Identify which cell holds the provided text, then report its (X, Y) central coordinate. 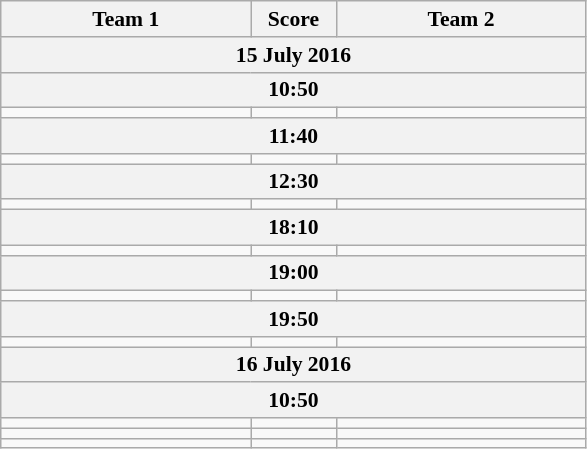
12:30 (294, 182)
Team 2 (461, 19)
19:50 (294, 319)
Score (294, 19)
11:40 (294, 136)
15 July 2016 (294, 55)
19:00 (294, 273)
16 July 2016 (294, 365)
18:10 (294, 228)
Team 1 (126, 19)
